Detect which cell encompasses the target text, then output its [X, Y] center coordinate. 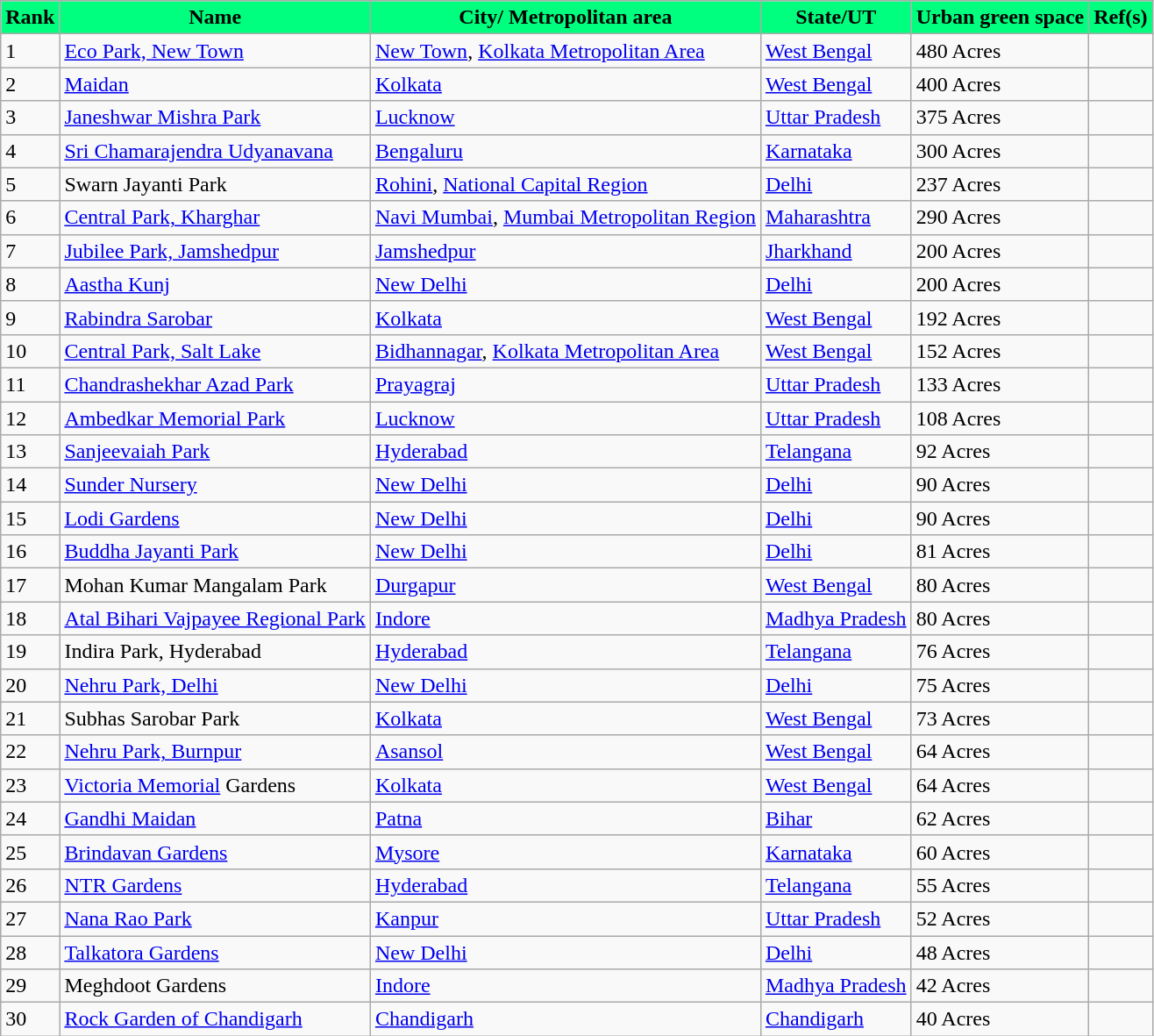
Asansol [565, 752]
Meghdoot Gardens [216, 986]
152 Acres [1000, 351]
Bidhannagar, Kolkata Metropolitan Area [565, 351]
Central Park, Kharghar [216, 218]
14 [30, 485]
62 Acres [1000, 818]
Jharkhand [836, 251]
3 [30, 118]
18 [30, 618]
Central Park, Salt Lake [216, 351]
75 Acres [1000, 685]
Subhas Sarobar Park [216, 718]
Nehru Park, Burnpur [216, 752]
Sanjeevaiah Park [216, 452]
Kanpur [565, 918]
400 Acres [1000, 84]
Bihar [836, 818]
Ref(s) [1121, 18]
92 Acres [1000, 452]
20 [30, 685]
1 [30, 51]
Eco Park, New Town [216, 51]
55 Acres [1000, 885]
Lodi Gardens [216, 518]
Victoria Memorial Gardens [216, 785]
480 Acres [1000, 51]
7 [30, 251]
Rabindra Sarobar [216, 318]
Chandrashekhar Azad Park [216, 384]
NTR Gardens [216, 885]
Mysore [565, 852]
Ambedkar Memorial Park [216, 418]
6 [30, 218]
New Town, Kolkata Metropolitan Area [565, 51]
9 [30, 318]
237 Acres [1000, 184]
17 [30, 585]
City/ Metropolitan area [565, 18]
Durgapur [565, 585]
40 Acres [1000, 1019]
76 Acres [1000, 652]
25 [30, 852]
8 [30, 284]
19 [30, 652]
81 Acres [1000, 552]
Brindavan Gardens [216, 852]
108 Acres [1000, 418]
42 Acres [1000, 986]
Jamshedpur [565, 251]
Sunder Nursery [216, 485]
2 [30, 84]
Navi Mumbai, Mumbai Metropolitan Region [565, 218]
5 [30, 184]
13 [30, 452]
Gandhi Maidan [216, 818]
10 [30, 351]
Buddha Jayanti Park [216, 552]
Rock Garden of Chandigarh [216, 1019]
133 Acres [1000, 384]
Aastha Kunj [216, 284]
15 [30, 518]
27 [30, 918]
24 [30, 818]
300 Acres [1000, 151]
Prayagraj [565, 384]
Patna [565, 818]
Janeshwar Mishra Park [216, 118]
Nehru Park, Delhi [216, 685]
Name [216, 18]
290 Acres [1000, 218]
192 Acres [1000, 318]
Indira Park, Hyderabad [216, 652]
29 [30, 986]
Talkatora Gardens [216, 952]
30 [30, 1019]
Bengaluru [565, 151]
22 [30, 752]
48 Acres [1000, 952]
Nana Rao Park [216, 918]
Sri Chamarajendra Udyanavana [216, 151]
Rank [30, 18]
60 Acres [1000, 852]
Maidan [216, 84]
Swarn Jayanti Park [216, 184]
375 Acres [1000, 118]
73 Acres [1000, 718]
Maharashtra [836, 218]
State/UT [836, 18]
28 [30, 952]
16 [30, 552]
Urban green space [1000, 18]
23 [30, 785]
12 [30, 418]
4 [30, 151]
Atal Bihari Vajpayee Regional Park [216, 618]
Jubilee Park, Jamshedpur [216, 251]
Mohan Kumar Mangalam Park [216, 585]
21 [30, 718]
52 Acres [1000, 918]
26 [30, 885]
Rohini, National Capital Region [565, 184]
11 [30, 384]
